Determine the (X, Y) coordinate at the center of the cell enclosing the given text.  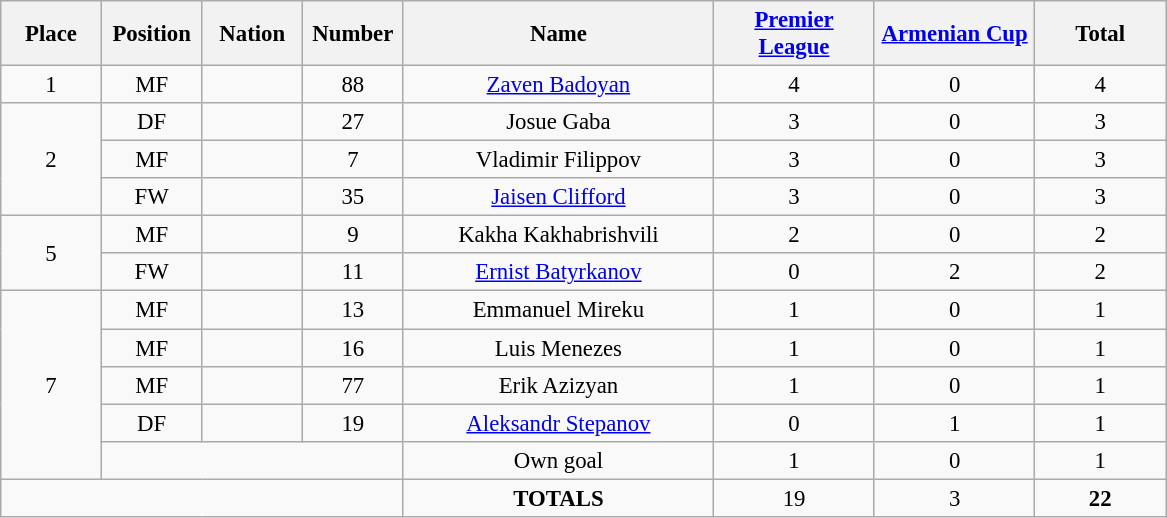
16 (354, 348)
Number (354, 34)
Place (52, 34)
Armenian Cup (954, 34)
22 (1100, 498)
Luis Menezes (558, 348)
27 (354, 122)
35 (354, 197)
Total (1100, 34)
77 (354, 385)
Vladimir Filippov (558, 160)
Nation (252, 34)
Name (558, 34)
Zaven Badoyan (558, 85)
Kakha Kakhabrishvili (558, 235)
Ernist Batyrkanov (558, 273)
Emmanuel Mireku (558, 310)
5 (52, 254)
Josue Gaba (558, 122)
13 (354, 310)
TOTALS (558, 498)
Erik Azizyan (558, 385)
Jaisen Clifford (558, 197)
Aleksandr Stepanov (558, 423)
Position (152, 34)
11 (354, 273)
9 (354, 235)
88 (354, 85)
Own goal (558, 460)
Premier League (794, 34)
